For the text-containing cell, return its midpoint in (X, Y) coordinate format. 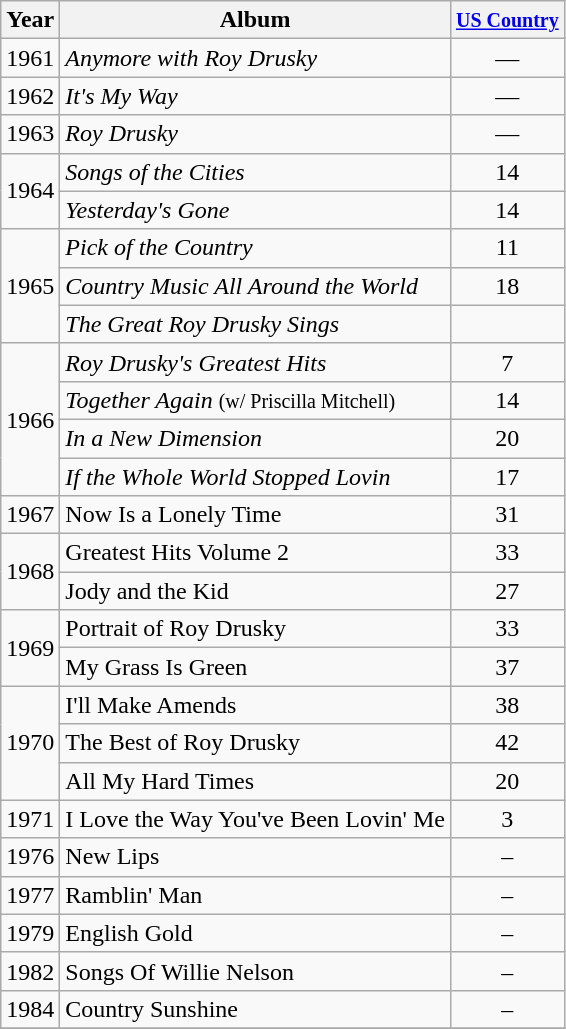
Country Music All Around the World (256, 286)
Greatest Hits Volume 2 (256, 553)
37 (507, 667)
18 (507, 286)
7 (507, 362)
1969 (30, 648)
I Love the Way You've Been Lovin' Me (256, 819)
11 (507, 248)
Album (256, 20)
1966 (30, 419)
1964 (30, 191)
I'll Make Amends (256, 705)
1968 (30, 572)
1971 (30, 819)
Portrait of Roy Drusky (256, 629)
Jody and the Kid (256, 591)
Roy Drusky (256, 134)
Roy Drusky's Greatest Hits (256, 362)
27 (507, 591)
1963 (30, 134)
Together Again (w/ Priscilla Mitchell) (256, 400)
1984 (30, 1009)
Year (30, 20)
1979 (30, 933)
Country Sunshine (256, 1009)
1965 (30, 286)
1970 (30, 743)
42 (507, 743)
Now Is a Lonely Time (256, 515)
1961 (30, 58)
The Great Roy Drusky Sings (256, 324)
1977 (30, 895)
Pick of the Country (256, 248)
Songs Of Willie Nelson (256, 971)
US Country (507, 20)
All My Hard Times (256, 781)
17 (507, 477)
My Grass Is Green (256, 667)
The Best of Roy Drusky (256, 743)
If the Whole World Stopped Lovin (256, 477)
In a New Dimension (256, 438)
1976 (30, 857)
31 (507, 515)
1967 (30, 515)
38 (507, 705)
3 (507, 819)
Songs of the Cities (256, 172)
English Gold (256, 933)
Yesterday's Gone (256, 210)
Anymore with Roy Drusky (256, 58)
1962 (30, 96)
Ramblin' Man (256, 895)
New Lips (256, 857)
1982 (30, 971)
It's My Way (256, 96)
